Extract the (x, y) coordinate from the center of the cell holding the provided text.  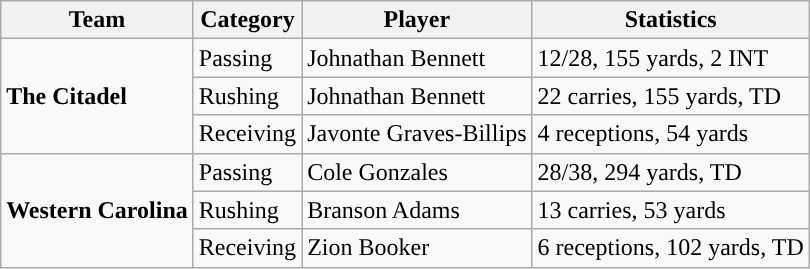
Player (417, 20)
Statistics (670, 20)
Category (247, 20)
Team (98, 20)
4 receptions, 54 yards (670, 134)
12/28, 155 yards, 2 INT (670, 58)
13 carries, 53 yards (670, 210)
Zion Booker (417, 248)
The Citadel (98, 96)
28/38, 294 yards, TD (670, 172)
Branson Adams (417, 210)
Western Carolina (98, 210)
Cole Gonzales (417, 172)
22 carries, 155 yards, TD (670, 96)
Javonte Graves-Billips (417, 134)
6 receptions, 102 yards, TD (670, 248)
